Determine the (X, Y) coordinate at the center of the cell enclosing the given text.  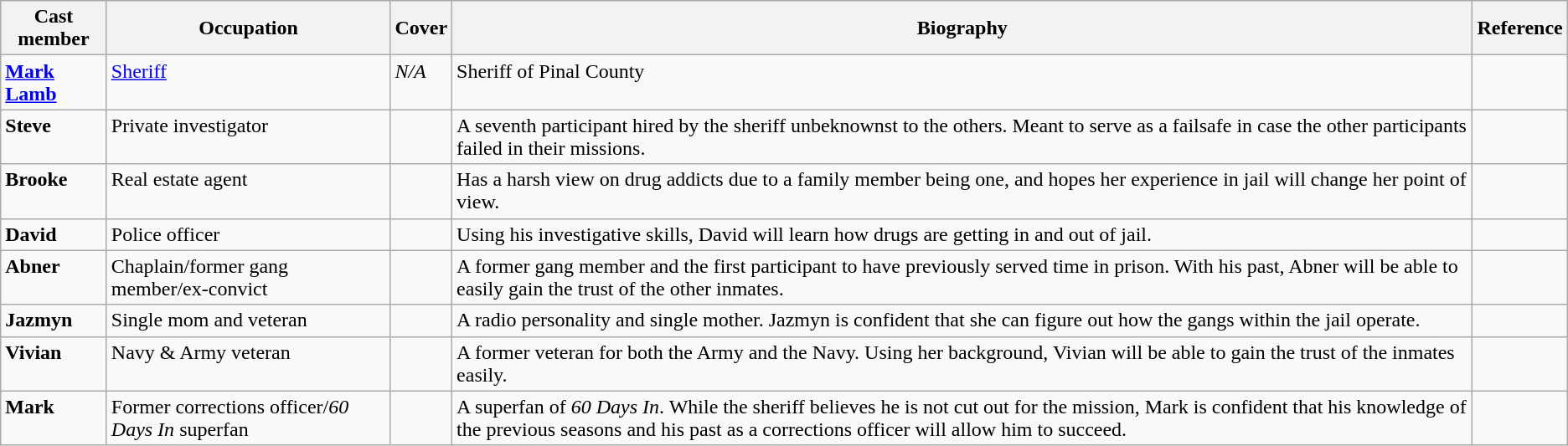
Former corrections officer/60 Days In superfan (248, 418)
Navy & Army veteran (248, 363)
Cast member (54, 28)
Has a harsh view on drug addicts due to a family member being one, and hopes her experience in jail will change her point of view. (962, 191)
A former veteran for both the Army and the Navy. Using her background, Vivian will be able to gain the trust of the inmates easily. (962, 363)
Biography (962, 28)
David (54, 234)
A radio personality and single mother. Jazmyn is confident that she can figure out how the gangs within the jail operate. (962, 320)
Reference (1519, 28)
Mark Lamb (54, 82)
Chaplain/former gang member/ex-convict (248, 278)
Mark (54, 418)
Jazmyn (54, 320)
N/A (421, 82)
Single mom and veteran (248, 320)
Private investigator (248, 137)
Steve (54, 137)
Using his investigative skills, David will learn how drugs are getting in and out of jail. (962, 234)
Sheriff (248, 82)
Brooke (54, 191)
Cover (421, 28)
Police officer (248, 234)
Sheriff of Pinal County (962, 82)
Vivian (54, 363)
Occupation (248, 28)
Real estate agent (248, 191)
Abner (54, 278)
